Locate the cell with the specified text and output its (X, Y) center coordinate. 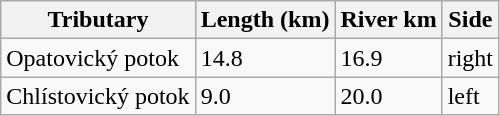
Length (km) (265, 20)
Opatovický potok (98, 58)
Chlístovický potok (98, 96)
left (470, 96)
20.0 (388, 96)
Side (470, 20)
9.0 (265, 96)
River km (388, 20)
right (470, 58)
16.9 (388, 58)
Tributary (98, 20)
14.8 (265, 58)
